Pinpoint the cell where the given text exists, returning its [X, Y] midpoint coordinate. 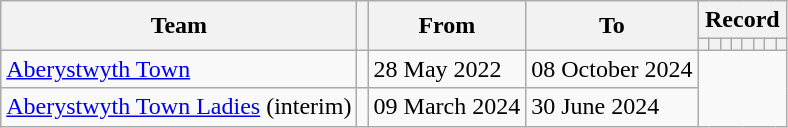
From [447, 26]
30 June 2024 [612, 107]
08 October 2024 [612, 69]
Team [179, 26]
09 March 2024 [447, 107]
Aberystwyth Town Ladies (interim) [179, 107]
To [612, 26]
Aberystwyth Town [179, 69]
28 May 2022 [447, 69]
Record [742, 20]
